Extract the [x, y] coordinate from the center of the cell holding the provided text.  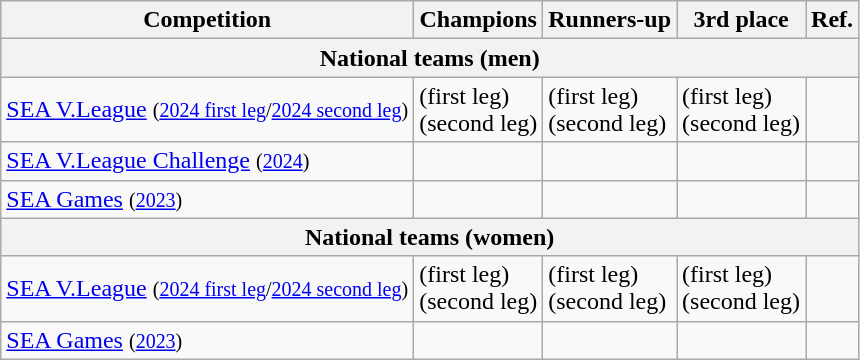
National teams (men) [430, 58]
Competition [208, 20]
Runners-up [610, 20]
Ref. [832, 20]
3rd place [742, 20]
SEA V.League Challenge (2024) [208, 161]
Champions [478, 20]
National teams (women) [430, 237]
